Find where the given text appears and provide that cell's center as [x, y] coordinate. 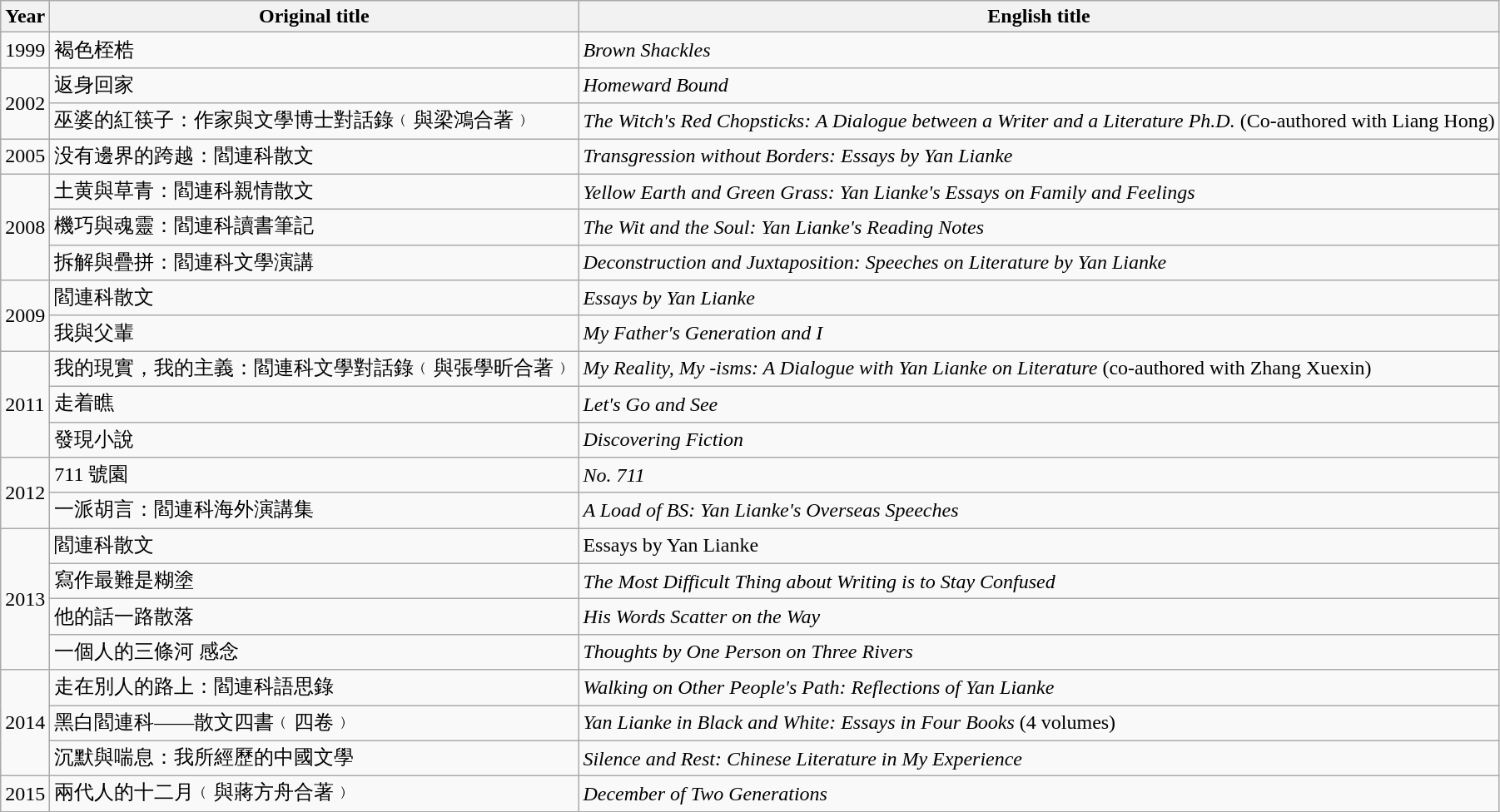
2013 [25, 599]
2012 [25, 493]
My Father's Generation and I [1039, 333]
寫作最難是糊塗 [315, 581]
Silence and Rest: Chinese Literature in My Experience [1039, 759]
Thoughts by One Person on Three Rivers [1039, 652]
Let's Go and See [1039, 404]
Walking on Other People's Path: Reflections of Yan Lianke [1039, 687]
土黄與草青：閻連科親情散文 [315, 191]
A Load of BS: Yan Lianke's Overseas Speeches [1039, 511]
Deconstruction and Juxtaposition: Speeches on Literature by Yan Lianke [1039, 263]
一個人的三條河 感念 [315, 652]
兩代人的十二月﹙與蔣方舟合著﹚ [315, 794]
Discovering Fiction [1039, 439]
Homeward Bound [1039, 85]
我的現實，我的主義：閻連科文學對話錄﹙與張學昕合著﹚ [315, 369]
發現小說 [315, 439]
No. 711 [1039, 476]
My Reality, My -isms: A Dialogue with Yan Lianke on Literature (co-authored with Zhang Xuexin) [1039, 369]
沉默與喘息：我所經歷的中國文學 [315, 759]
English title [1039, 17]
Original title [315, 17]
Year [25, 17]
1999 [25, 50]
Yellow Earth and Green Grass: Yan Lianke's Essays on Family and Feelings [1039, 191]
黑白閻連科——散文四書﹙四卷﹚ [315, 724]
我與父輩 [315, 333]
December of Two Generations [1039, 794]
2014 [25, 723]
2011 [25, 404]
2005 [25, 156]
2015 [25, 794]
巫婆的紅筷子：作家與文學博士對話錄﹙與梁鴻合著﹚ [315, 121]
The Most Difficult Thing about Writing is to Stay Confused [1039, 581]
機巧與魂靈：閻連科讀書筆記 [315, 228]
走着瞧 [315, 404]
Brown Shackles [1039, 50]
走在別人的路上：閻連科語思錄 [315, 687]
711 號園 [315, 476]
2002 [25, 103]
The Wit and the Soul: Yan Lianke's Reading Notes [1039, 228]
返身回家 [315, 85]
拆解與疊拼：閻連科文學演講 [315, 263]
2008 [25, 227]
The Witch's Red Chopsticks: A Dialogue between a Writer and a Literature Ph.D. (Co-authored with Liang Hong) [1039, 121]
Yan Lianke in Black and White: Essays in Four Books (4 volumes) [1039, 724]
褐色桎梏 [315, 50]
他的話一路散落 [315, 617]
His Words Scatter on the Way [1039, 617]
一派胡言：閻連科海外演講集 [315, 511]
Transgression without Borders: Essays by Yan Lianke [1039, 156]
2009 [25, 316]
没有邊界的跨越：閻連科散文 [315, 156]
